Scan for the cell matching the given text and deliver its (X, Y) coordinate at center. 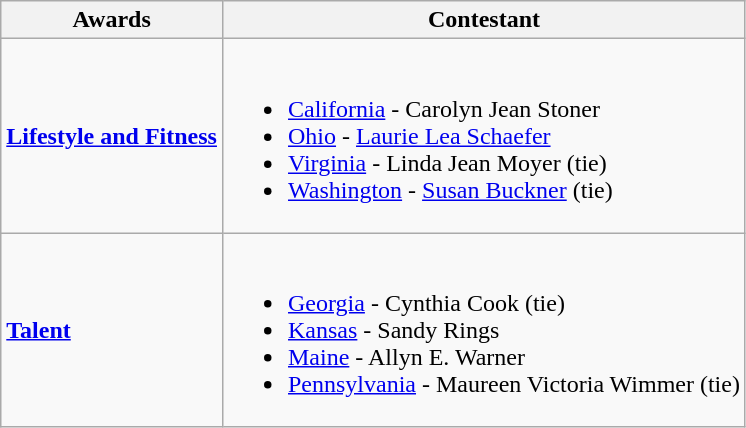
Georgia - Cynthia Cook (tie) Kansas - Sandy Rings Maine - Allyn E. Warner Pennsylvania - Maureen Victoria Wimmer (tie) (484, 330)
Talent (112, 330)
Awards (112, 20)
Contestant (484, 20)
California - Carolyn Jean Stoner Ohio - Laurie Lea Schaefer Virginia - Linda Jean Moyer (tie) Washington - Susan Buckner (tie) (484, 136)
Lifestyle and Fitness (112, 136)
